From the cell containing the given text, extract its center point as (X, Y) coordinate. 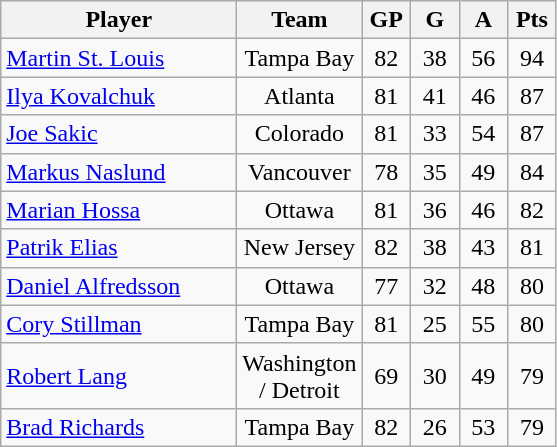
Ilya Kovalchuk (119, 96)
Cory Stillman (119, 324)
53 (484, 427)
G (436, 20)
69 (386, 376)
33 (436, 134)
GP (386, 20)
77 (386, 286)
56 (484, 58)
Atlanta (300, 96)
Colorado (300, 134)
78 (386, 172)
Player (119, 20)
Brad Richards (119, 427)
84 (532, 172)
Washington / Detroit (300, 376)
55 (484, 324)
Team (300, 20)
New Jersey (300, 248)
54 (484, 134)
Martin St. Louis (119, 58)
32 (436, 286)
Patrik Elias (119, 248)
35 (436, 172)
A (484, 20)
Pts (532, 20)
48 (484, 286)
Marian Hossa (119, 210)
Daniel Alfredsson (119, 286)
41 (436, 96)
Joe Sakic (119, 134)
25 (436, 324)
36 (436, 210)
30 (436, 376)
43 (484, 248)
Markus Naslund (119, 172)
Robert Lang (119, 376)
26 (436, 427)
Vancouver (300, 172)
94 (532, 58)
